Detect which cell encompasses the target text, then output its [x, y] center coordinate. 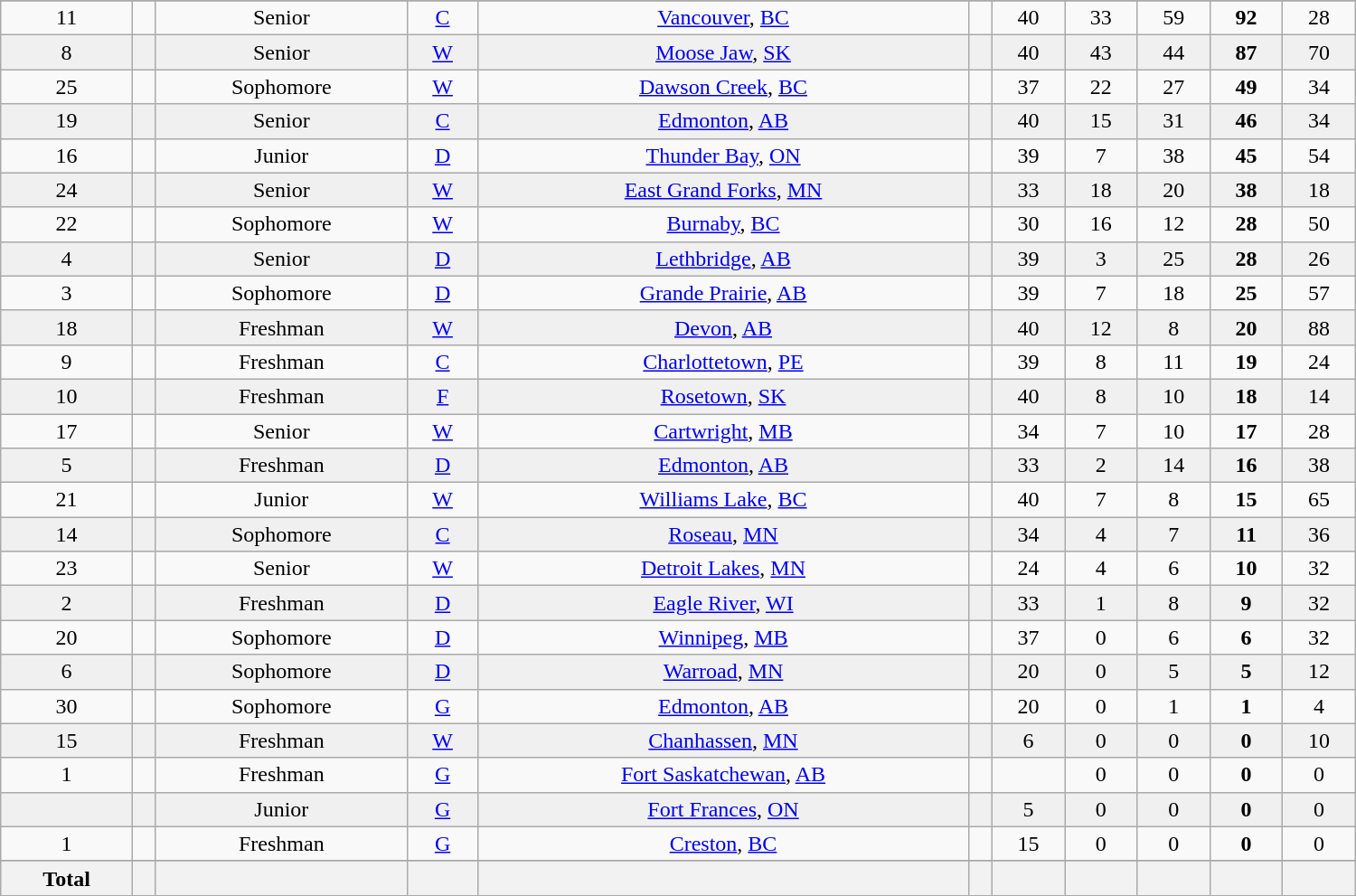
27 [1173, 87]
46 [1246, 121]
Charlottetown, PE [723, 362]
44 [1173, 52]
70 [1320, 52]
50 [1320, 224]
Fort Saskatchewan, AB [723, 775]
26 [1320, 259]
21 [67, 500]
92 [1246, 18]
45 [1246, 156]
49 [1246, 87]
88 [1320, 327]
65 [1320, 500]
Vancouver, BC [723, 18]
Roseau, MN [723, 534]
57 [1320, 293]
54 [1320, 156]
36 [1320, 534]
F [443, 396]
Creston, BC [723, 844]
23 [67, 569]
87 [1246, 52]
Dawson Creek, BC [723, 87]
Thunder Bay, ON [723, 156]
Fort Frances, ON [723, 809]
East Grand Forks, MN [723, 190]
Total [67, 878]
Detroit Lakes, MN [723, 569]
Rosetown, SK [723, 396]
Grande Prairie, AB [723, 293]
Cartwright, MB [723, 431]
Burnaby, BC [723, 224]
31 [1173, 121]
Moose Jaw, SK [723, 52]
Lethbridge, AB [723, 259]
43 [1101, 52]
Devon, AB [723, 327]
Warroad, MN [723, 672]
Eagle River, WI [723, 603]
59 [1173, 18]
Winnipeg, MB [723, 637]
Williams Lake, BC [723, 500]
Chanhassen, MN [723, 740]
